Locate the cell with the specified text and output its [x, y] center coordinate. 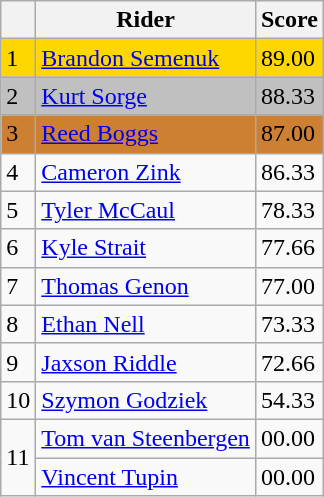
2 [18, 96]
77.00 [289, 286]
86.33 [289, 172]
Cameron Zink [146, 172]
77.66 [289, 248]
Reed Boggs [146, 134]
Rider [146, 20]
1 [18, 58]
78.33 [289, 210]
73.33 [289, 324]
Tom van Steenbergen [146, 438]
10 [18, 400]
8 [18, 324]
89.00 [289, 58]
88.33 [289, 96]
9 [18, 362]
Kyle Strait [146, 248]
87.00 [289, 134]
5 [18, 210]
6 [18, 248]
Ethan Nell [146, 324]
3 [18, 134]
54.33 [289, 400]
7 [18, 286]
Jaxson Riddle [146, 362]
Thomas Genon [146, 286]
Brandon Semenuk [146, 58]
Vincent Tupin [146, 477]
Tyler McCaul [146, 210]
72.66 [289, 362]
Szymon Godziek [146, 400]
4 [18, 172]
Score [289, 20]
Kurt Sorge [146, 96]
11 [18, 457]
